Pinpoint the cell where the given text exists, returning its [X, Y] midpoint coordinate. 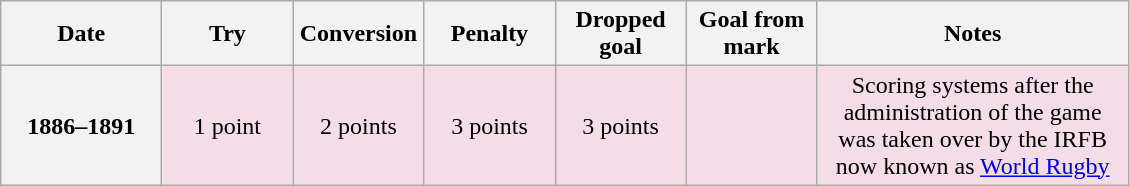
1 point [228, 126]
2 points [358, 126]
Penalty [490, 34]
Conversion [358, 34]
Dropped goal [620, 34]
Try [228, 34]
Notes [972, 34]
Goal from mark [752, 34]
1886–1891 [82, 126]
Date [82, 34]
Scoring systems after the administration of the game was taken over by the IRFB now known as World Rugby [972, 126]
